Return (x, y) of the center of cell containing provided text 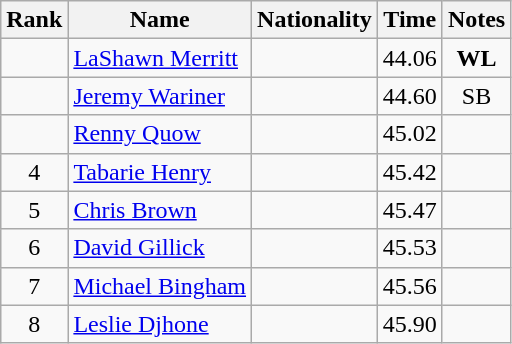
Jeremy Wariner (160, 96)
WL (476, 58)
Tabarie Henry (160, 172)
4 (34, 172)
LaShawn Merritt (160, 58)
8 (34, 324)
Chris Brown (160, 210)
45.56 (410, 286)
SB (476, 96)
Name (160, 20)
Michael Bingham (160, 286)
45.47 (410, 210)
7 (34, 286)
6 (34, 248)
Rank (34, 20)
44.06 (410, 58)
Leslie Djhone (160, 324)
Time (410, 20)
Notes (476, 20)
45.42 (410, 172)
5 (34, 210)
45.90 (410, 324)
Renny Quow (160, 134)
David Gillick (160, 248)
44.60 (410, 96)
45.02 (410, 134)
Nationality (315, 20)
45.53 (410, 248)
